For the text-containing cell, return its midpoint in (X, Y) coordinate format. 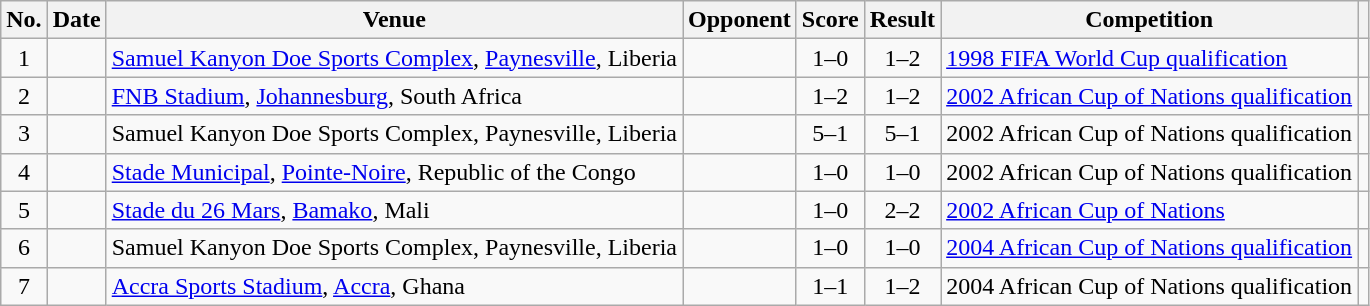
Stade du 26 Mars, Bamako, Mali (394, 210)
Venue (394, 20)
4 (24, 172)
6 (24, 248)
Accra Sports Stadium, Accra, Ghana (394, 286)
7 (24, 286)
Opponent (740, 20)
Stade Municipal, Pointe-Noire, Republic of the Congo (394, 172)
2–2 (902, 210)
FNB Stadium, Johannesburg, South Africa (394, 96)
Score (830, 20)
1 (24, 58)
Result (902, 20)
No. (24, 20)
Competition (1150, 20)
Date (76, 20)
1–1 (830, 286)
3 (24, 134)
5 (24, 210)
1998 FIFA World Cup qualification (1150, 58)
2002 African Cup of Nations (1150, 210)
2 (24, 96)
